Locate the cell with the specified text and output its (X, Y) center coordinate. 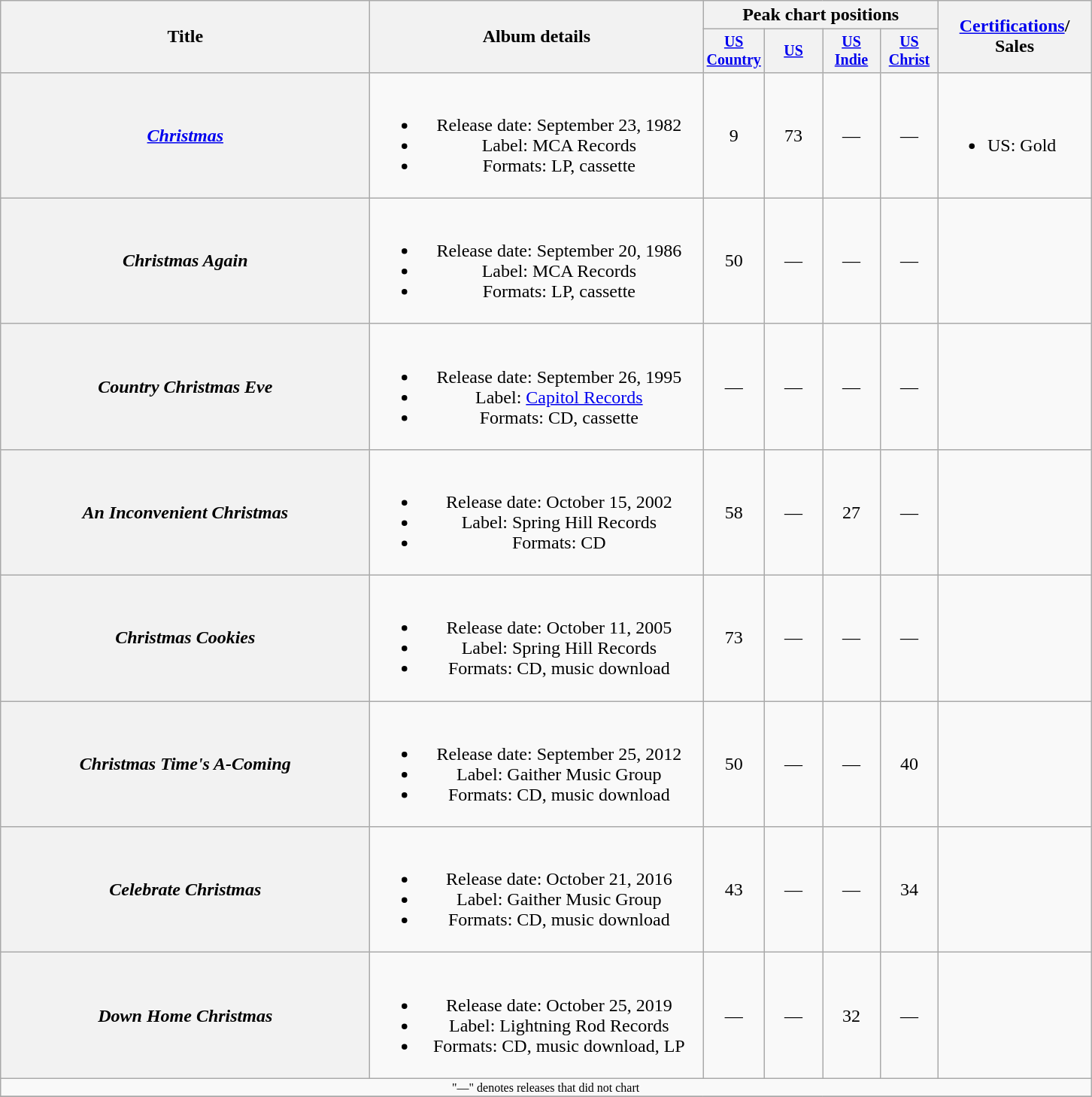
Release date: September 26, 1995Label: Capitol RecordsFormats: CD, cassette (537, 387)
Title (185, 37)
27 (851, 512)
Down Home Christmas (185, 1016)
USIndie (851, 51)
US: Gold (1014, 135)
Peak chart positions (821, 15)
58 (734, 512)
Celebrate Christmas (185, 889)
Christmas Time's A-Coming (185, 764)
40 (908, 764)
Release date: September 20, 1986Label: MCA RecordsFormats: LP, cassette (537, 260)
Christmas Again (185, 260)
Release date: September 25, 2012Label: Gaither Music GroupFormats: CD, music download (537, 764)
Release date: October 15, 2002Label: Spring Hill RecordsFormats: CD (537, 512)
Release date: October 21, 2016Label: Gaither Music GroupFormats: CD, music download (537, 889)
US Country (734, 51)
"—" denotes releases that did not chart (546, 1087)
Certifications/ Sales (1014, 37)
Release date: October 25, 2019Label: Lightning Rod RecordsFormats: CD, music download, LP (537, 1016)
Country Christmas Eve (185, 387)
USChrist (908, 51)
34 (908, 889)
9 (734, 135)
Christmas (185, 135)
Release date: October 11, 2005Label: Spring Hill RecordsFormats: CD, music download (537, 638)
Christmas Cookies (185, 638)
32 (851, 1016)
Album details (537, 37)
Release date: September 23, 1982Label: MCA RecordsFormats: LP, cassette (537, 135)
43 (734, 889)
An Inconvenient Christmas (185, 512)
US (794, 51)
